From the cell containing the given text, extract its center point as (x, y) coordinate. 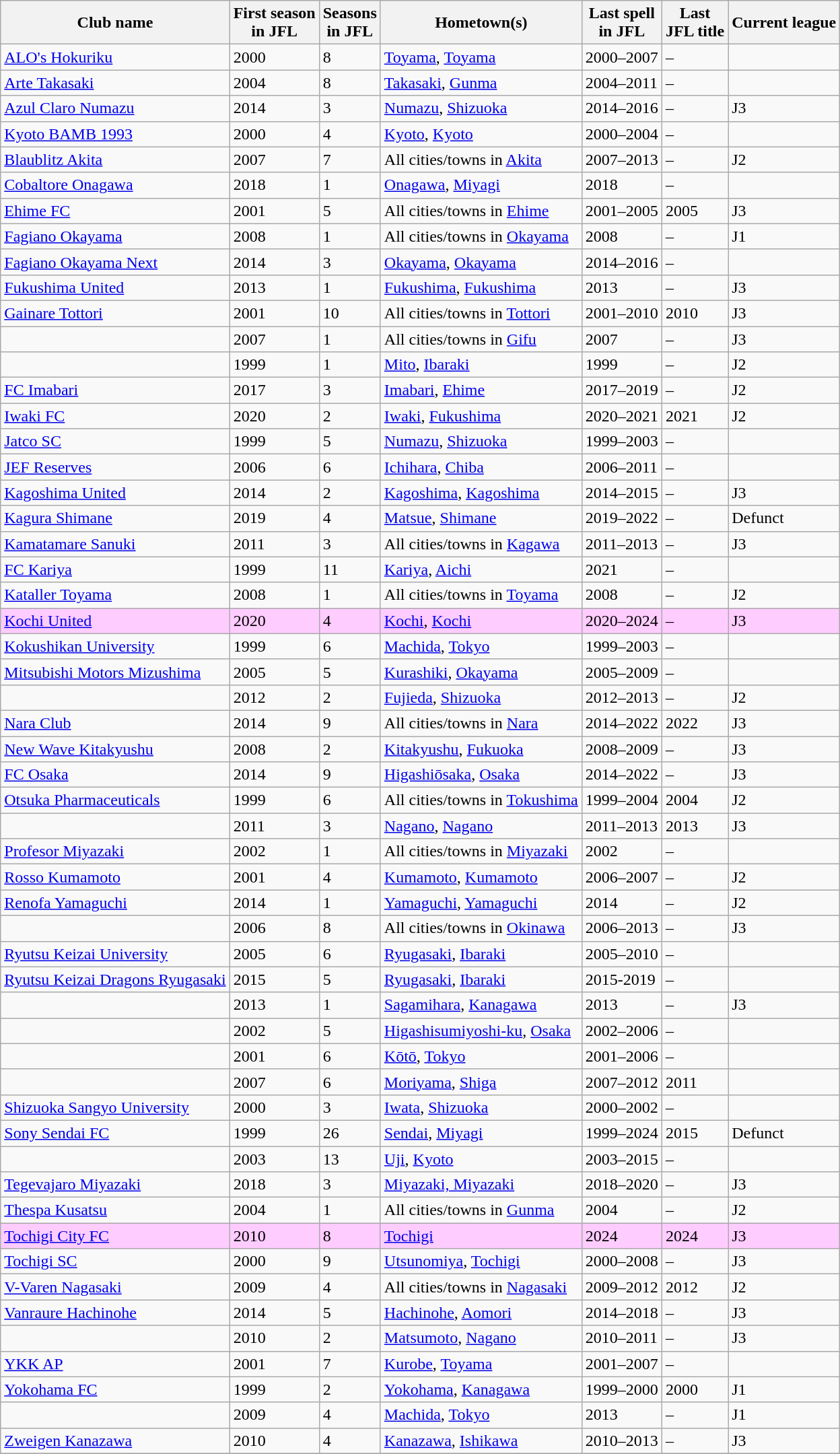
2010–2013 (622, 1441)
Kurashiki, Okayama (481, 672)
Yokohama FC (115, 1389)
Okayama, Okayama (481, 262)
Current league (784, 23)
Matsumoto, Nagano (481, 1338)
Jatco SC (115, 442)
2022 (695, 723)
Fagiano Okayama Next (115, 262)
2000–2002 (622, 1107)
2000–2007 (622, 57)
Profesor Miyazaki (115, 852)
Sendai, Miyagi (481, 1133)
Zweigen Kanazawa (115, 1441)
Tochigi (481, 1236)
Tegevajaro Miyazaki (115, 1185)
V-Varen Nagasaki (115, 1287)
Toyama, Toyama (481, 57)
JEF Reserves (115, 467)
All cities/towns in Nagasaki (481, 1287)
Ryutsu Keizai University (115, 954)
2001–2005 (622, 211)
2005–2009 (622, 672)
2007–2012 (622, 1082)
Kagoshima United (115, 493)
Club name (115, 23)
Shizuoka Sangyo University (115, 1107)
2001–2007 (622, 1364)
Kōtō, Tokyo (481, 1056)
2006–2011 (622, 467)
Iwata, Shizuoka (481, 1107)
Kyoto, Kyoto (481, 134)
Tochigi SC (115, 1261)
Last spellin JFL (622, 23)
Fagiano Okayama (115, 236)
Takasaki, Gunma (481, 83)
13 (350, 1158)
Thespa Kusatsu (115, 1210)
2014–2018 (622, 1313)
Blaublitz Akita (115, 160)
All cities/towns in Ehime (481, 211)
First seasonin JFL (275, 23)
Fujieda, Shizuoka (481, 697)
2017–2019 (622, 390)
YKK AP (115, 1364)
2020–2021 (622, 416)
Kataller Toyama (115, 595)
Fukushima, Fukushima (481, 287)
Iwaki FC (115, 416)
Sony Sendai FC (115, 1133)
Matsue, Shimane (481, 518)
Rosso Kumamoto (115, 877)
FC Osaka (115, 775)
Sagamihara, Kanagawa (481, 1005)
Hometown(s) (481, 23)
2006–2013 (622, 928)
All cities/towns in Kagawa (481, 544)
Utsunomiya, Tochigi (481, 1261)
26 (350, 1133)
All cities/towns in Toyama (481, 595)
Fukushima United (115, 287)
2001–2010 (622, 313)
Kyoto BAMB 1993 (115, 134)
2012–2013 (622, 697)
Ryutsu Keizai Dragons Ryugasaki (115, 979)
10 (350, 313)
2003 (275, 1158)
2002–2006 (622, 1031)
Kanazawa, Ishikawa (481, 1441)
2000–2008 (622, 1261)
2010–2011 (622, 1338)
Kurobe, Toyama (481, 1364)
2018–2020 (622, 1185)
Gainare Tottori (115, 313)
LastJFL title (695, 23)
Nara Club (115, 723)
Mito, Ibaraki (481, 365)
2019–2022 (622, 518)
Kumamoto, Kumamoto (481, 877)
Yokohama, Kanagawa (481, 1389)
1999–2000 (622, 1389)
2001–2006 (622, 1056)
Kokushikan University (115, 646)
Kagura Shimane (115, 518)
2020–2024 (622, 621)
2017 (275, 390)
All cities/towns in Okayama (481, 236)
Azul Claro Numazu (115, 108)
2003–2015 (622, 1158)
Ichihara, Chiba (481, 467)
Onagawa, Miyagi (481, 185)
FC Kariya (115, 569)
Cobaltore Onagawa (115, 185)
2006–2007 (622, 877)
Kagoshima, Kagoshima (481, 493)
2015-2019 (622, 979)
2014–2015 (622, 493)
Kochi United (115, 621)
2019 (275, 518)
Kamatamare Sanuki (115, 544)
11 (350, 569)
2004–2011 (622, 83)
Moriyama, Shiga (481, 1082)
All cities/towns in Miyazaki (481, 852)
Miyazaki, Miyazaki (481, 1185)
All cities/towns in Okinawa (481, 928)
Higashiōsaka, Osaka (481, 775)
Higashisumiyoshi-ku, Osaka (481, 1031)
Kariya, Aichi (481, 569)
Arte Takasaki (115, 83)
Kochi, Kochi (481, 621)
Otsuka Pharmaceuticals (115, 800)
2009–2012 (622, 1287)
Imabari, Ehime (481, 390)
Mitsubishi Motors Mizushima (115, 672)
All cities/towns in Tottori (481, 313)
2005–2010 (622, 954)
1999–2024 (622, 1133)
Uji, Kyoto (481, 1158)
All cities/towns in Gunma (481, 1210)
Ehime FC (115, 211)
All cities/towns in Gifu (481, 339)
Yamaguchi, Yamaguchi (481, 903)
2007–2013 (622, 160)
2000–2004 (622, 134)
Renofa Yamaguchi (115, 903)
Vanraure Hachinohe (115, 1313)
Nagano, Nagano (481, 826)
Tochigi City FC (115, 1236)
All cities/towns in Tokushima (481, 800)
All cities/towns in Akita (481, 160)
2008–2009 (622, 749)
Iwaki, Fukushima (481, 416)
FC Imabari (115, 390)
Hachinohe, Aomori (481, 1313)
All cities/towns in Nara (481, 723)
Seasonsin JFL (350, 23)
ALO's Hokuriku (115, 57)
Kitakyushu, Fukuoka (481, 749)
New Wave Kitakyushu (115, 749)
1999–2004 (622, 800)
